Detect which cell encompasses the target text, then output its [x, y] center coordinate. 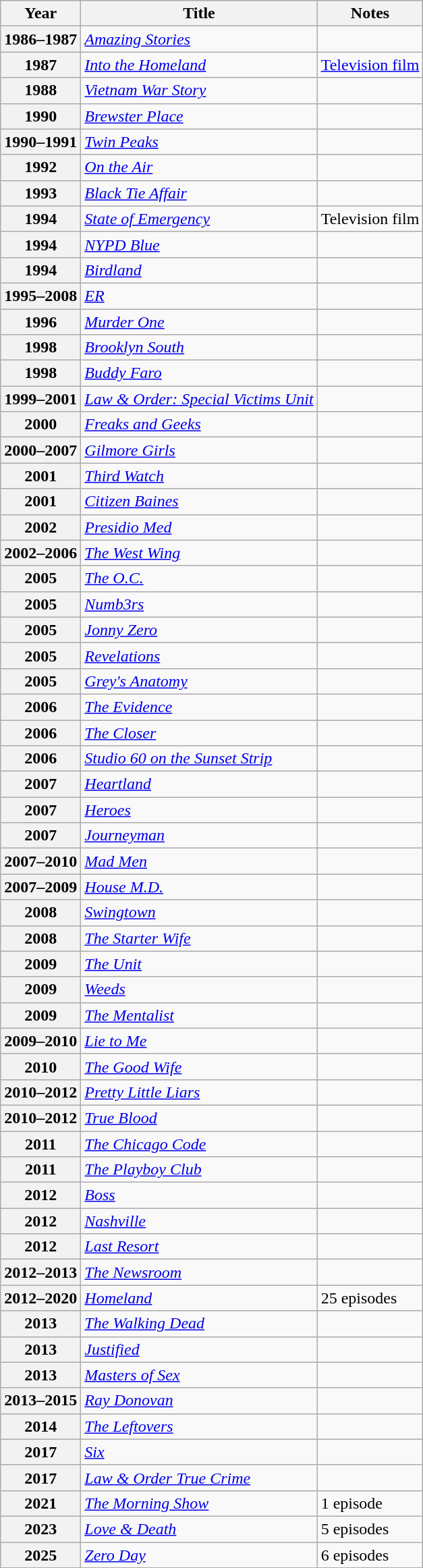
True Blood [199, 1118]
Citizen Baines [199, 502]
25 episodes [370, 1298]
Presidio Med [199, 527]
1992 [40, 167]
Grey's Anatomy [199, 681]
Black Tie Affair [199, 193]
2002–2006 [40, 553]
Justified [199, 1349]
2010 [40, 1066]
Numb3rs [199, 604]
On the Air [199, 167]
6 episodes [370, 1555]
Zero Day [199, 1555]
Gilmore Girls [199, 450]
Into the Homeland [199, 65]
1999–2001 [40, 399]
The Mentalist [199, 1015]
Year [40, 13]
Lie to Me [199, 1041]
The Unit [199, 964]
The Leftovers [199, 1426]
Third Watch [199, 476]
Amazing Stories [199, 39]
1993 [40, 193]
The Walking Dead [199, 1324]
Heartland [199, 784]
2000 [40, 425]
Masters of Sex [199, 1375]
2009–2010 [40, 1041]
2013–2015 [40, 1401]
Brooklyn South [199, 348]
1995–2008 [40, 296]
Vietnam War Story [199, 90]
Nashville [199, 1221]
Ray Donovan [199, 1401]
1990–1991 [40, 142]
Boss [199, 1195]
The Morning Show [199, 1503]
The Evidence [199, 707]
1996 [40, 322]
Birdland [199, 270]
Revelations [199, 655]
The Starter Wife [199, 938]
Mad Men [199, 861]
2012–2013 [40, 1272]
Law & Order True Crime [199, 1478]
1 episode [370, 1503]
Swingtown [199, 913]
The Playboy Club [199, 1170]
Law & Order: Special Victims Unit [199, 399]
Homeland [199, 1298]
Journeyman [199, 836]
Murder One [199, 322]
2007–2010 [40, 861]
2007–2009 [40, 887]
The Chicago Code [199, 1144]
2021 [40, 1503]
The Newsroom [199, 1272]
1987 [40, 65]
NYPD Blue [199, 244]
1990 [40, 116]
Brewster Place [199, 116]
Freaks and Geeks [199, 425]
The Closer [199, 732]
2025 [40, 1555]
The West Wing [199, 553]
2002 [40, 527]
2012–2020 [40, 1298]
The Good Wife [199, 1066]
2000–2007 [40, 450]
2014 [40, 1426]
Title [199, 13]
1988 [40, 90]
1986–1987 [40, 39]
ER [199, 296]
Last Resort [199, 1247]
Notes [370, 13]
Buddy Faro [199, 373]
Heroes [199, 810]
House M.D. [199, 887]
State of Emergency [199, 219]
Pretty Little Liars [199, 1092]
The O.C. [199, 578]
Love & Death [199, 1529]
Studio 60 on the Sunset Strip [199, 759]
Six [199, 1452]
2023 [40, 1529]
5 episodes [370, 1529]
Weeds [199, 990]
Jonny Zero [199, 630]
Twin Peaks [199, 142]
